Find where the given text appears and provide that cell's center as (x, y) coordinate. 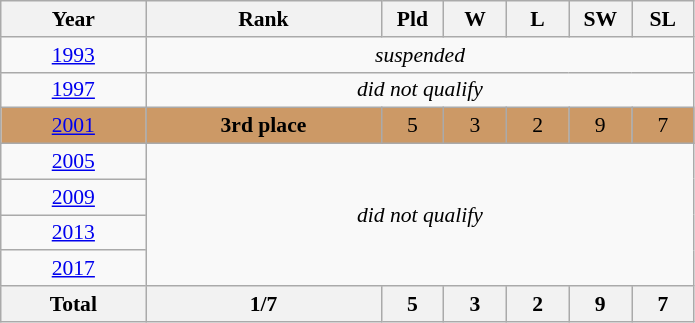
2017 (74, 269)
W (476, 19)
3rd place (264, 126)
2009 (74, 197)
SW (600, 19)
Year (74, 19)
suspended (420, 55)
1/7 (264, 304)
Rank (264, 19)
Pld (412, 19)
2005 (74, 162)
1993 (74, 55)
2013 (74, 233)
Total (74, 304)
1997 (74, 90)
L (538, 19)
SL (664, 19)
2001 (74, 126)
